Provide the (x, y) coordinate of the cell's center where the given text is located.  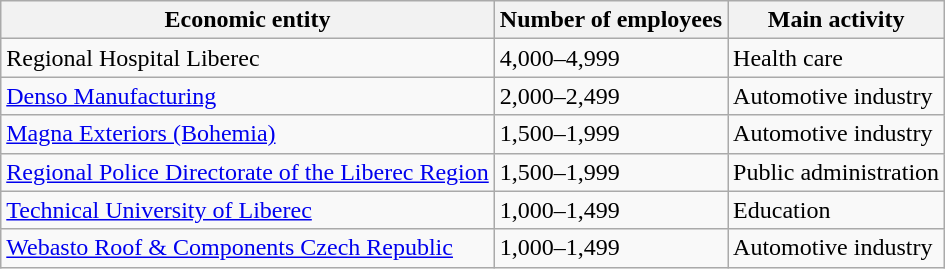
Denso Manufacturing (248, 96)
Magna Exteriors (Bohemia) (248, 134)
4,000–4,999 (610, 58)
Main activity (836, 20)
Public administration (836, 172)
Education (836, 210)
Number of employees (610, 20)
Health care (836, 58)
Regional Police Directorate of the Liberec Region (248, 172)
Webasto Roof & Components Czech Republic (248, 248)
2,000–2,499 (610, 96)
Economic entity (248, 20)
Technical University of Liberec (248, 210)
Regional Hospital Liberec (248, 58)
